From the cell containing the given text, extract its center point as [X, Y] coordinate. 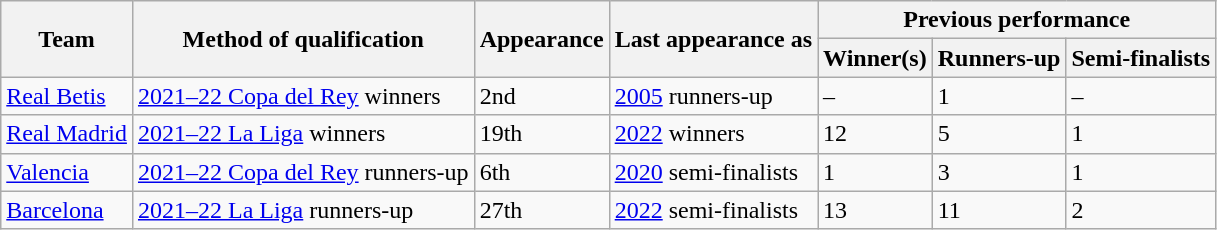
13 [876, 210]
Valencia [67, 172]
Previous performance [1017, 20]
2020 semi-finalists [713, 172]
Semi-finalists [1141, 58]
Barcelona [67, 210]
Real Madrid [67, 134]
Appearance [542, 39]
Team [67, 39]
2nd [542, 96]
2021–22 Copa del Rey runners-up [303, 172]
2 [1141, 210]
3 [999, 172]
2021–22 La Liga runners-up [303, 210]
Real Betis [67, 96]
Winner(s) [876, 58]
11 [999, 210]
2005 runners-up [713, 96]
6th [542, 172]
19th [542, 134]
Method of qualification [303, 39]
2021–22 Copa del Rey winners [303, 96]
2022 winners [713, 134]
2022 semi-finalists [713, 210]
12 [876, 134]
5 [999, 134]
Runners-up [999, 58]
Last appearance as [713, 39]
2021–22 La Liga winners [303, 134]
27th [542, 210]
